Return the (X, Y) coordinate for the center point of the cell that contains the specified text.  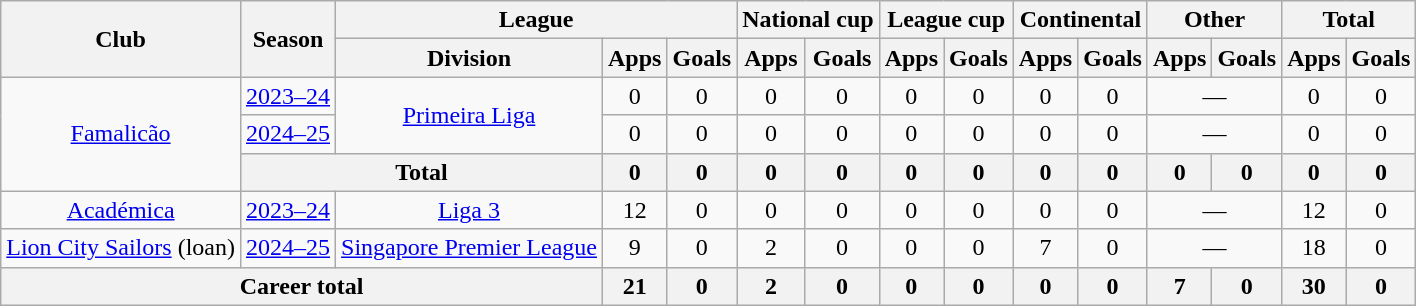
9 (635, 248)
Division (470, 58)
Season (288, 39)
Continental (1080, 20)
30 (1314, 286)
Académica (121, 210)
18 (1314, 248)
Primeira Liga (470, 115)
Club (121, 39)
Singapore Premier League (470, 248)
Lion City Sailors (loan) (121, 248)
League (536, 20)
National cup (808, 20)
Liga 3 (470, 210)
Famalicão (121, 134)
21 (635, 286)
Career total (302, 286)
League cup (946, 20)
Other (1214, 20)
